From the cell containing the given text, extract its center point as (X, Y) coordinate. 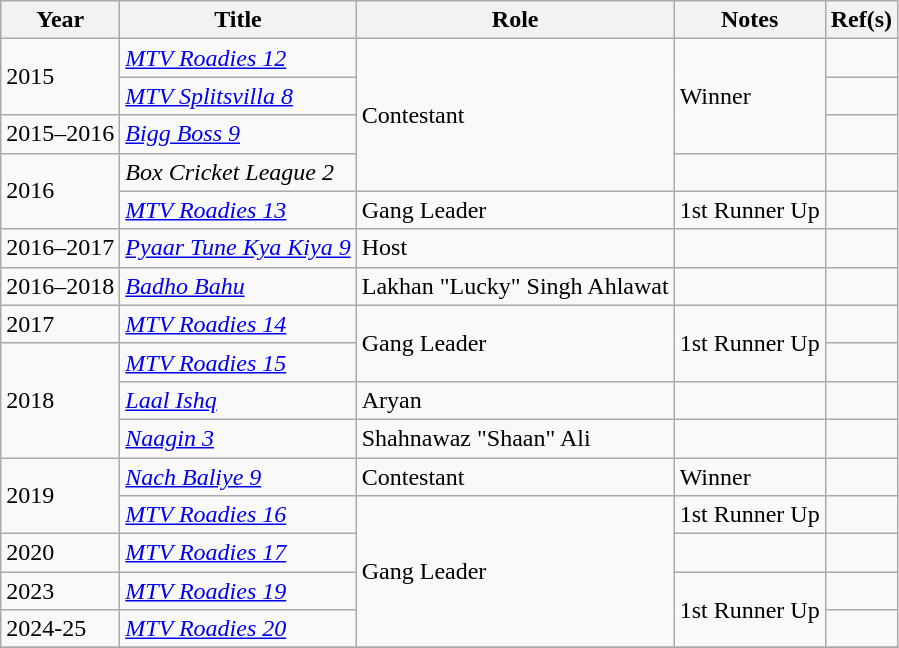
MTV Roadies 19 (238, 591)
Year (60, 20)
Aryan (515, 400)
Box Cricket League 2 (238, 172)
2020 (60, 553)
MTV Roadies 12 (238, 58)
2016–2018 (60, 286)
2016–2017 (60, 248)
MTV Roadies 16 (238, 515)
Lakhan "Lucky" Singh Ahlawat (515, 286)
MTV Splitsvilla 8 (238, 96)
Naagin 3 (238, 438)
2015 (60, 77)
MTV Roadies 13 (238, 210)
2017 (60, 324)
Badho Bahu (238, 286)
Bigg Boss 9 (238, 134)
Role (515, 20)
2015–2016 (60, 134)
Shahnawaz "Shaan" Ali (515, 438)
Ref(s) (861, 20)
2018 (60, 400)
MTV Roadies 17 (238, 553)
2024-25 (60, 629)
Host (515, 248)
MTV Roadies 14 (238, 324)
MTV Roadies 15 (238, 362)
2023 (60, 591)
Notes (750, 20)
Nach Baliye 9 (238, 477)
Title (238, 20)
2016 (60, 191)
Pyaar Tune Kya Kiya 9 (238, 248)
MTV Roadies 20 (238, 629)
2019 (60, 496)
Laal Ishq (238, 400)
